Return (X, Y) of the center of cell containing provided text 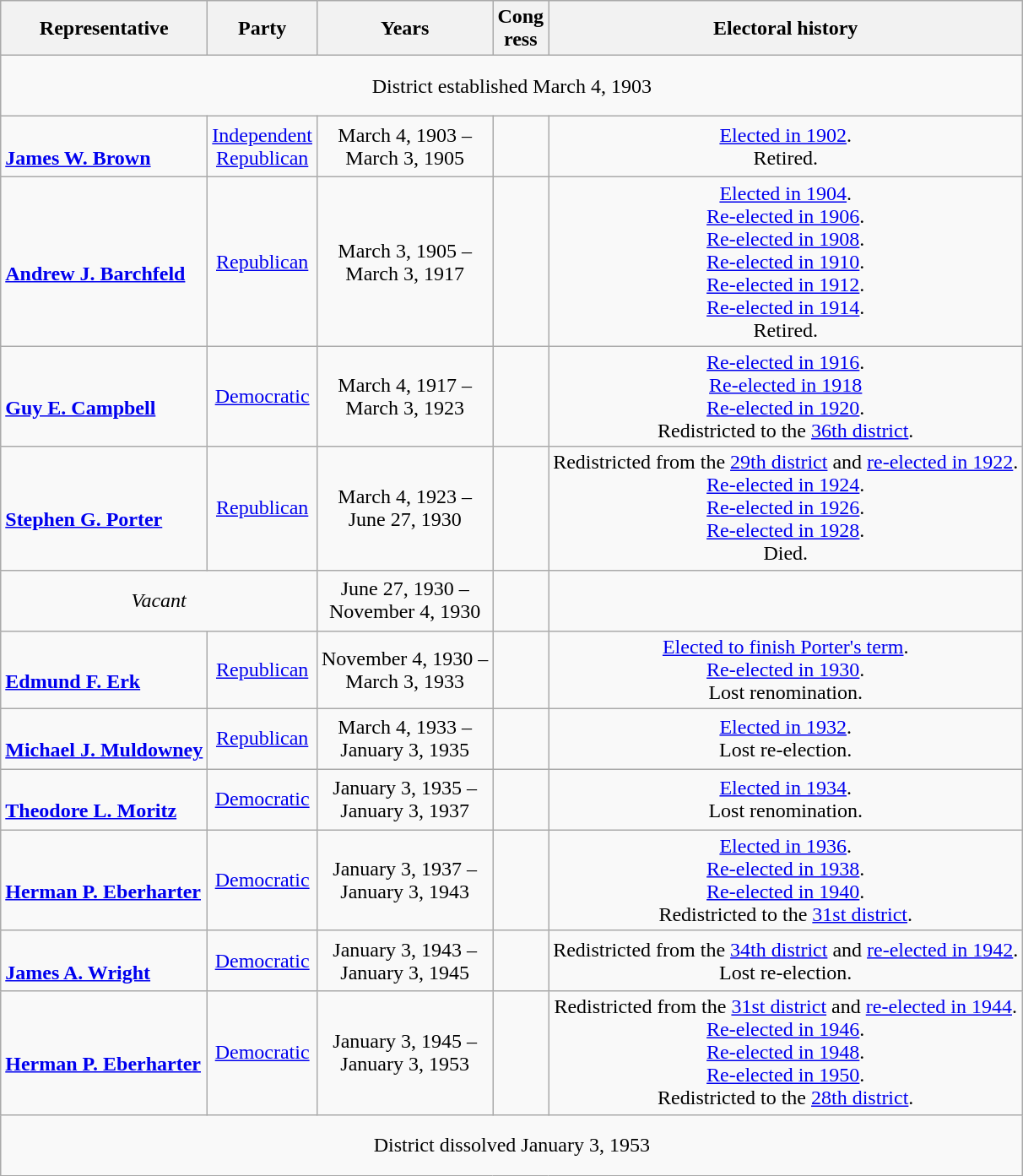
Vacant (159, 600)
March 4, 1903 –March 3, 1905 (404, 147)
James W. Brown (105, 147)
Re-elected in 1916.Re-elected in 1918Re-elected in 1920.Redistricted to the 36th district. (786, 397)
Electoral history (786, 29)
January 3, 1935 –January 3, 1937 (404, 799)
March 4, 1923 –June 27, 1930 (404, 508)
Elected in 1936.Re-elected in 1938.Re-elected in 1940.Redistricted to the 31st district. (786, 880)
Congress (521, 29)
March 4, 1933 –January 3, 1935 (404, 739)
Elected in 1904.Re-elected in 1906.Re-elected in 1908.Re-elected in 1910.Re-elected in 1912.Re-elected in 1914.Retired. (786, 262)
March 4, 1917 –March 3, 1923 (404, 397)
Representative (105, 29)
January 3, 1945 –January 3, 1953 (404, 1053)
James A. Wright (105, 961)
January 3, 1937 –January 3, 1943 (404, 880)
Years (404, 29)
District established March 4, 1903 (511, 86)
Elected in 1934.Lost renomination. (786, 799)
Michael J. Muldowney (105, 739)
Redistricted from the 29th district and re-elected in 1922.Re-elected in 1924.Re-elected in 1926.Re-elected in 1928.Died. (786, 508)
Guy E. Campbell (105, 397)
November 4, 1930 –March 3, 1933 (404, 669)
March 3, 1905 –March 3, 1917 (404, 262)
June 27, 1930 –November 4, 1930 (404, 600)
Edmund F. Erk (105, 669)
District dissolved January 3, 1953 (511, 1145)
Elected in 1902.Retired. (786, 147)
Elected to finish Porter's term.Re-elected in 1930.Lost renomination. (786, 669)
Elected in 1932.Lost re-election. (786, 739)
Theodore L. Moritz (105, 799)
Redistricted from the 34th district and re-elected in 1942.Lost re-election. (786, 961)
Stephen G. Porter (105, 508)
January 3, 1943 –January 3, 1945 (404, 961)
Independent Republican (263, 147)
Andrew J. Barchfeld (105, 262)
Party (263, 29)
